Return the [x, y] coordinate for the center point of the cell that contains the specified text.  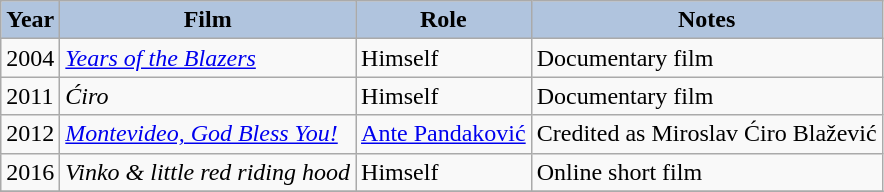
Montevideo, God Bless You! [208, 134]
Online short film [706, 172]
Credited as Miroslav Ćiro Blažević [706, 134]
Vinko & little red riding hood [208, 172]
2011 [30, 96]
Years of the Blazers [208, 58]
Notes [706, 20]
2004 [30, 58]
Ćiro [208, 96]
2016 [30, 172]
2012 [30, 134]
Film [208, 20]
Role [444, 20]
Year [30, 20]
Ante Pandaković [444, 134]
